From the cell containing the given text, extract its center point as [X, Y] coordinate. 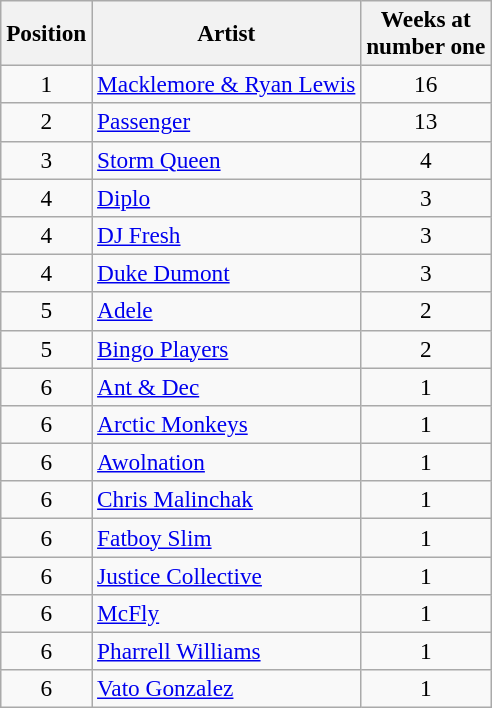
13 [426, 122]
Passenger [226, 122]
Arctic Monkeys [226, 424]
Vato Gonzalez [226, 689]
Fatboy Slim [226, 537]
16 [426, 84]
Ant & Dec [226, 386]
Duke Dumont [226, 273]
Awolnation [226, 462]
Pharrell Williams [226, 651]
McFly [226, 613]
Justice Collective [226, 575]
Adele [226, 311]
Storm Queen [226, 160]
Diplo [226, 197]
Position [46, 32]
Macklemore & Ryan Lewis [226, 84]
DJ Fresh [226, 235]
Chris Malinchak [226, 500]
Artist [226, 32]
Bingo Players [226, 349]
Weeks atnumber one [426, 32]
